Scan for the cell matching the given text and deliver its [X, Y] coordinate at center. 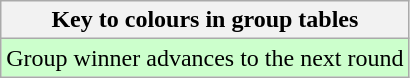
Group winner advances to the next round [205, 58]
Key to colours in group tables [205, 20]
